Detect which cell encompasses the target text, then output its [X, Y] center coordinate. 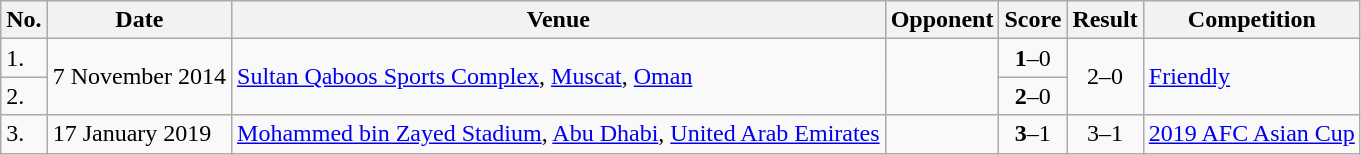
1–0 [1033, 58]
Result [1105, 20]
Opponent [942, 20]
No. [24, 20]
17 January 2019 [139, 134]
Score [1033, 20]
1. [24, 58]
Mohammed bin Zayed Stadium, Abu Dhabi, United Arab Emirates [559, 134]
2019 AFC Asian Cup [1252, 134]
7 November 2014 [139, 77]
Sultan Qaboos Sports Complex, Muscat, Oman [559, 77]
Friendly [1252, 77]
Competition [1252, 20]
2. [24, 96]
Venue [559, 20]
Date [139, 20]
3. [24, 134]
